Pinpoint the cell where the given text exists, returning its [x, y] midpoint coordinate. 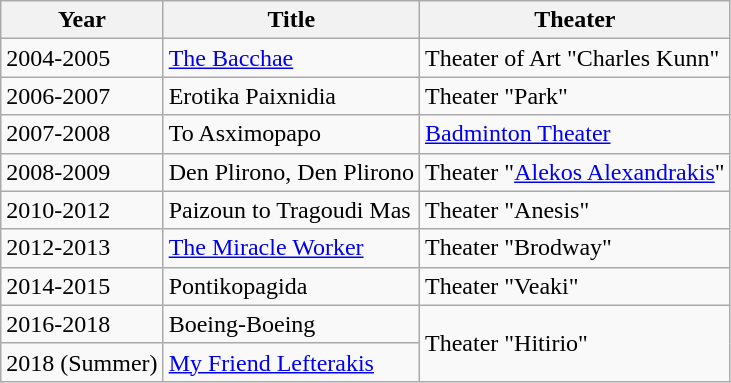
2018 (Summer) [82, 362]
Paizoun to Tragoudi Mas [291, 210]
Theater of Art "Charles Kunn" [576, 58]
Theater [576, 20]
Pontikopagida [291, 286]
2007-2008 [82, 134]
2004-2005 [82, 58]
2010-2012 [82, 210]
2008-2009 [82, 172]
Title [291, 20]
My Friend Lefterakis [291, 362]
Den Plirono, Den Plirono [291, 172]
Erotika Paixnidia [291, 96]
Year [82, 20]
Theater "Alekos Alexandrakis" [576, 172]
Theater "Park" [576, 96]
The Bacchae [291, 58]
Boeing-Boeing [291, 324]
To Asximopapo [291, 134]
Badminton Theater [576, 134]
Theater "Veaki" [576, 286]
2012-2013 [82, 248]
Theater "Brodway" [576, 248]
2014-2015 [82, 286]
2016-2018 [82, 324]
The Miracle Worker [291, 248]
Theater "Hitirio" [576, 343]
2006-2007 [82, 96]
Theater "Anesis" [576, 210]
